Capture the cell that displays the provided text and extract its [x, y] central coordinate. 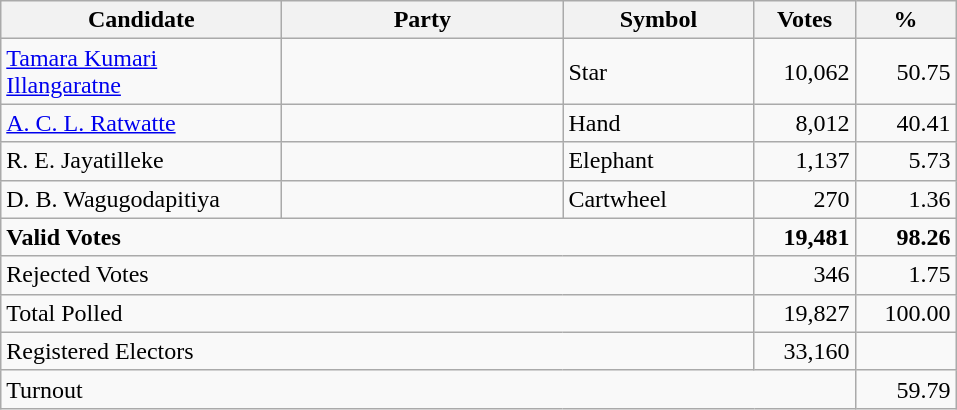
Hand [658, 123]
Party [422, 20]
Valid Votes [378, 237]
D. B. Wagugodapitiya [142, 199]
98.26 [906, 237]
R. E. Jayatilleke [142, 161]
346 [804, 275]
1.75 [906, 275]
40.41 [906, 123]
59.79 [906, 389]
10,062 [804, 72]
Votes [804, 20]
Registered Electors [378, 351]
Elephant [658, 161]
Tamara Kumari Illangaratne [142, 72]
Total Polled [378, 313]
Cartwheel [658, 199]
5.73 [906, 161]
Star [658, 72]
100.00 [906, 313]
% [906, 20]
Rejected Votes [378, 275]
270 [804, 199]
8,012 [804, 123]
Symbol [658, 20]
19,827 [804, 313]
33,160 [804, 351]
19,481 [804, 237]
A. C. L. Ratwatte [142, 123]
Turnout [428, 389]
50.75 [906, 72]
1.36 [906, 199]
1,137 [804, 161]
Candidate [142, 20]
